For the text-containing cell, return its midpoint in [x, y] coordinate format. 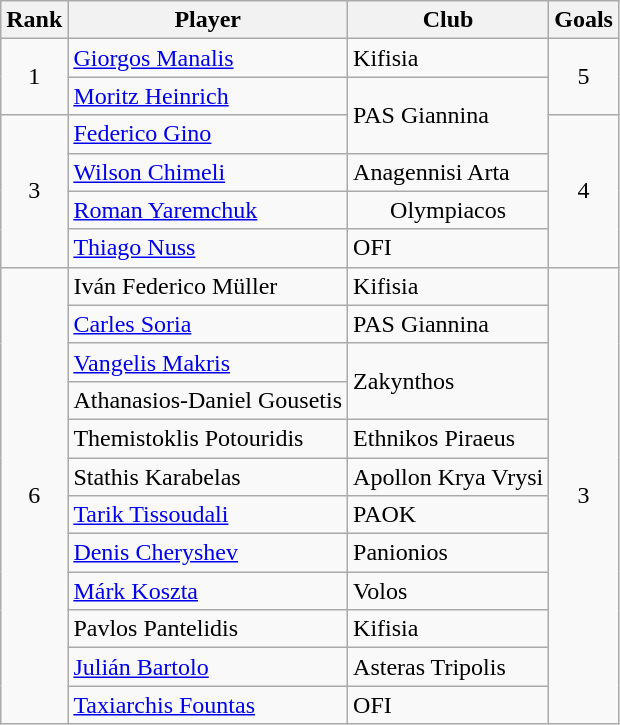
Volos [448, 591]
Roman Yaremchuk [208, 210]
Pavlos Pantelidis [208, 629]
Iván Federico Müller [208, 286]
Athanasios-Daniel Gousetis [208, 400]
5 [584, 77]
Olympiacos [448, 210]
Vangelis Makris [208, 362]
Asteras Tripolis [448, 667]
Wilson Chimeli [208, 172]
6 [34, 496]
Rank [34, 20]
Ethnikos Piraeus [448, 438]
Carles Soria [208, 324]
Thiago Nuss [208, 248]
Stathis Karabelas [208, 477]
Denis Cheryshev [208, 553]
4 [584, 191]
Márk Koszta [208, 591]
Taxiarchis Fountas [208, 705]
1 [34, 77]
Club [448, 20]
Tarik Tissoudali [208, 515]
Anagennisi Arta [448, 172]
Player [208, 20]
Panionios [448, 553]
Julián Bartolo [208, 667]
Zakynthos [448, 381]
Giorgos Manalis [208, 58]
Apollon Krya Vrysi [448, 477]
Goals [584, 20]
Moritz Heinrich [208, 96]
PAOK [448, 515]
Themistoklis Potouridis [208, 438]
Federico Gino [208, 134]
